Pinpoint the cell where the given text exists, returning its [x, y] midpoint coordinate. 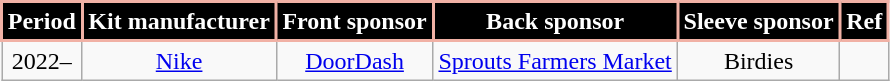
Ref [864, 22]
Back sponsor [555, 22]
Period [42, 22]
Sprouts Farmers Market [555, 60]
Nike [179, 60]
Kit manufacturer [179, 22]
Front sponsor [354, 22]
Birdies [758, 60]
Sleeve sponsor [758, 22]
DoorDash [354, 60]
2022– [42, 60]
